Pinpoint the cell where the given text exists, returning its (x, y) midpoint coordinate. 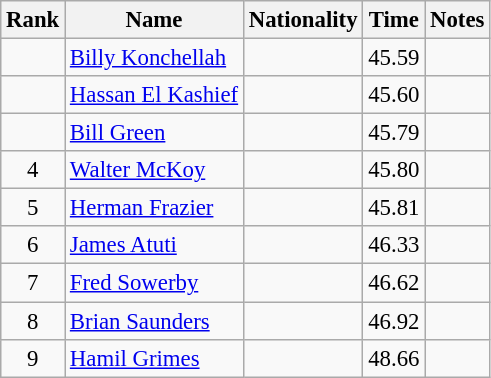
48.66 (394, 358)
Hassan El Kashief (154, 95)
7 (33, 283)
45.60 (394, 95)
Name (154, 20)
Herman Frazier (154, 208)
Nationality (302, 20)
46.33 (394, 245)
Brian Saunders (154, 321)
8 (33, 321)
45.79 (394, 133)
9 (33, 358)
46.92 (394, 321)
Rank (33, 20)
Billy Konchellah (154, 58)
Fred Sowerby (154, 283)
45.59 (394, 58)
45.81 (394, 208)
6 (33, 245)
Notes (458, 20)
5 (33, 208)
Hamil Grimes (154, 358)
Bill Green (154, 133)
46.62 (394, 283)
James Atuti (154, 245)
Walter McKoy (154, 170)
4 (33, 170)
45.80 (394, 170)
Time (394, 20)
